Detect which cell encompasses the target text, then output its [x, y] center coordinate. 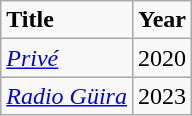
Radio Güira [67, 96]
Title [67, 20]
Year [162, 20]
2023 [162, 96]
Privé [67, 58]
2020 [162, 58]
